Return the [X, Y] coordinate for the center point of the cell that contains the specified text.  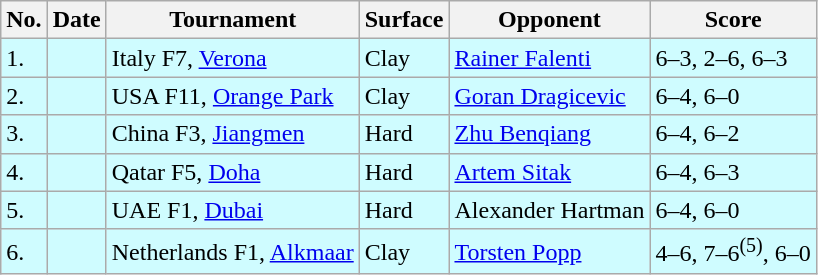
6–3, 2–6, 6–3 [733, 58]
Score [733, 20]
Goran Dragicevic [550, 96]
Rainer Falenti [550, 58]
Artem Sitak [550, 172]
Italy F7, Verona [232, 58]
USA F11, Orange Park [232, 96]
4–6, 7–6(5), 6–0 [733, 252]
Qatar F5, Doha [232, 172]
2. [24, 96]
6–4, 6–2 [733, 134]
Surface [404, 20]
6. [24, 252]
Torsten Popp [550, 252]
Tournament [232, 20]
Zhu Benqiang [550, 134]
4. [24, 172]
No. [24, 20]
Alexander Hartman [550, 210]
1. [24, 58]
3. [24, 134]
6–4, 6–3 [733, 172]
5. [24, 210]
Date [76, 20]
Netherlands F1, Alkmaar [232, 252]
Opponent [550, 20]
UAE F1, Dubai [232, 210]
China F3, Jiangmen [232, 134]
